Return (x, y) of the center of cell containing provided text 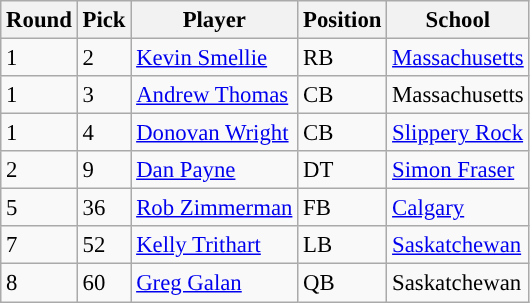
Round (39, 20)
4 (104, 133)
9 (104, 170)
School (458, 20)
Position (342, 20)
3 (104, 95)
Pick (104, 20)
Dan Payne (214, 170)
52 (104, 245)
7 (39, 245)
Rob Zimmerman (214, 208)
5 (39, 208)
8 (39, 283)
FB (342, 208)
60 (104, 283)
DT (342, 170)
Kelly Trithart (214, 245)
Kevin Smellie (214, 58)
QB (342, 283)
36 (104, 208)
Greg Galan (214, 283)
Donovan Wright (214, 133)
Calgary (458, 208)
Andrew Thomas (214, 95)
Simon Fraser (458, 170)
Slippery Rock (458, 133)
Player (214, 20)
RB (342, 58)
LB (342, 245)
